Detect which cell encompasses the target text, then output its (x, y) center coordinate. 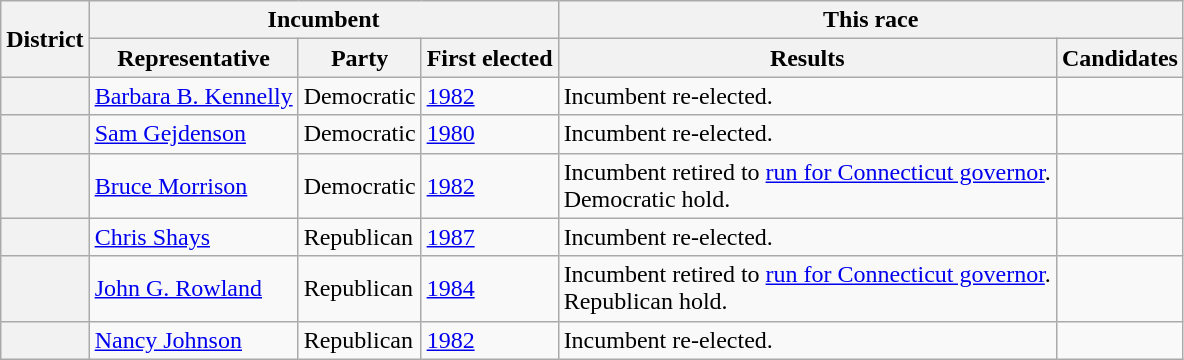
This race (870, 20)
Party (360, 58)
Chris Shays (194, 237)
John G. Rowland (194, 288)
Barbara B. Kennelly (194, 96)
1980 (490, 134)
Results (807, 58)
Bruce Morrison (194, 186)
First elected (490, 58)
Incumbent (324, 20)
Candidates (1120, 58)
1984 (490, 288)
Sam Gejdenson (194, 134)
1987 (490, 237)
Representative (194, 58)
Nancy Johnson (194, 340)
District (45, 39)
Incumbent retired to run for Connecticut governor.Democratic hold. (807, 186)
Incumbent retired to run for Connecticut governor.Republican hold. (807, 288)
